Return the [x, y] coordinate for the center point of the cell that contains the specified text.  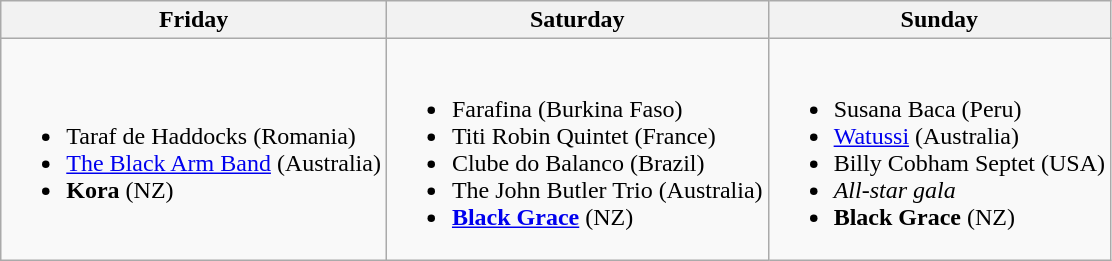
Sunday [939, 20]
Susana Baca (Peru)Watussi (Australia)Billy Cobham Septet (USA)All-star galaBlack Grace (NZ) [939, 150]
Friday [194, 20]
Saturday [577, 20]
Farafina (Burkina Faso)Titi Robin Quintet (France)Clube do Balanco (Brazil)The John Butler Trio (Australia)Black Grace (NZ) [577, 150]
Taraf de Haddocks (Romania)The Black Arm Band (Australia)Kora (NZ) [194, 150]
